Return [x, y] of the center of cell containing provided text 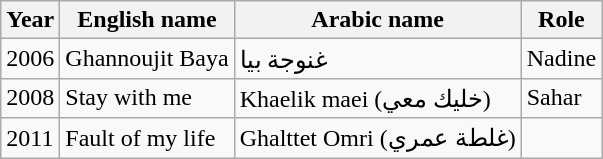
2008 [30, 98]
Sahar [561, 98]
غنوجة بيا [378, 59]
Nadine [561, 59]
Fault of my life [147, 138]
Stay with me [147, 98]
Ghalttet Omri (غلطة عمري) [378, 138]
2011 [30, 138]
English name [147, 20]
Ghannoujit Baya [147, 59]
Arabic name [378, 20]
2006 [30, 59]
Khaelik maei (خليك معي) [378, 98]
Role [561, 20]
Year [30, 20]
